From the cell containing the given text, extract its center point as [x, y] coordinate. 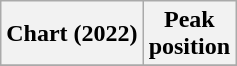
Peak position [189, 34]
Chart (2022) [72, 34]
